Pinpoint the cell where the given text exists, returning its (X, Y) midpoint coordinate. 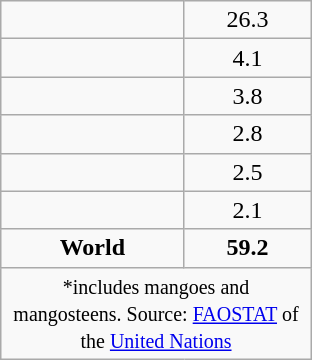
26.3 (248, 20)
*includes mangoes and mangosteens. Source: FAOSTAT of the United Nations (156, 313)
2.1 (248, 210)
4.1 (248, 58)
2.5 (248, 172)
59.2 (248, 248)
World (92, 248)
3.8 (248, 96)
2.8 (248, 134)
